Detect which cell encompasses the target text, then output its (x, y) center coordinate. 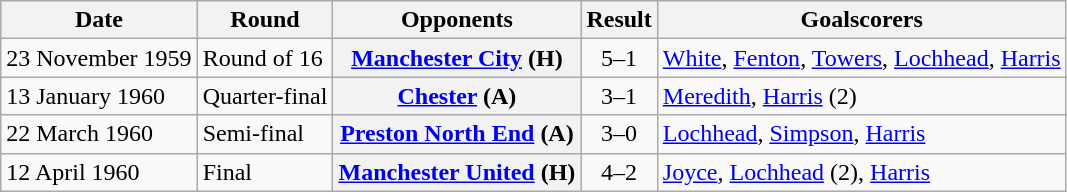
White, Fenton, Towers, Lochhead, Harris (862, 58)
3–1 (619, 96)
Manchester United (H) (457, 172)
23 November 1959 (99, 58)
Meredith, Harris (2) (862, 96)
Preston North End (A) (457, 134)
Opponents (457, 20)
Joyce, Lochhead (2), Harris (862, 172)
22 March 1960 (99, 134)
4–2 (619, 172)
Lochhead, Simpson, Harris (862, 134)
3–0 (619, 134)
Final (265, 172)
Date (99, 20)
Semi-final (265, 134)
12 April 1960 (99, 172)
Round of 16 (265, 58)
Chester (A) (457, 96)
Quarter-final (265, 96)
Round (265, 20)
5–1 (619, 58)
Goalscorers (862, 20)
Manchester City (H) (457, 58)
Result (619, 20)
13 January 1960 (99, 96)
